Locate the cell with the specified text and output its (x, y) center coordinate. 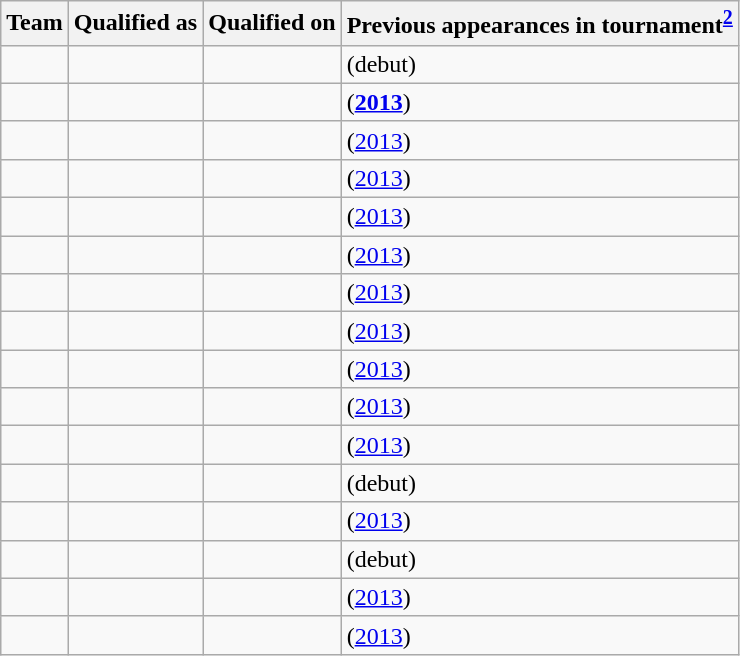
Previous appearances in tournament2 (540, 24)
Qualified on (272, 24)
Team (35, 24)
Qualified as (135, 24)
